Return [x, y] of the center of cell containing provided text 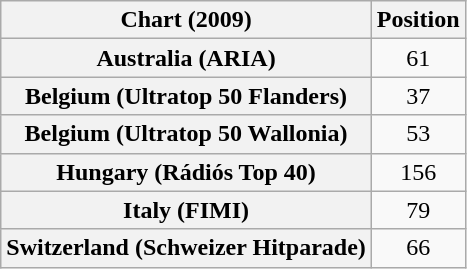
Belgium (Ultratop 50 Wallonia) [186, 134]
Australia (ARIA) [186, 58]
Belgium (Ultratop 50 Flanders) [186, 96]
Chart (2009) [186, 20]
156 [418, 172]
79 [418, 210]
Switzerland (Schweizer Hitparade) [186, 248]
53 [418, 134]
61 [418, 58]
Italy (FIMI) [186, 210]
Position [418, 20]
Hungary (Rádiós Top 40) [186, 172]
37 [418, 96]
66 [418, 248]
